Pinpoint the cell where the given text exists, returning its [X, Y] midpoint coordinate. 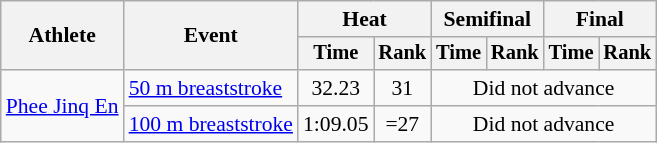
31 [403, 88]
Athlete [62, 36]
50 m breaststroke [211, 88]
1:09.05 [336, 124]
Final [600, 19]
Heat [364, 19]
Semifinal [487, 19]
Event [211, 36]
Phee Jinq En [62, 106]
32.23 [336, 88]
100 m breaststroke [211, 124]
=27 [403, 124]
